Scan for the cell matching the given text and deliver its (x, y) coordinate at center. 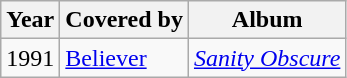
Year (30, 20)
Sanity Obscure (266, 58)
Album (266, 20)
Believer (124, 58)
1991 (30, 58)
Covered by (124, 20)
